Capture the cell that displays the provided text and extract its [X, Y] central coordinate. 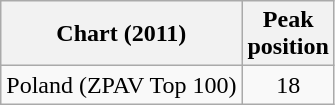
Poland (ZPAV Top 100) [122, 85]
18 [288, 85]
Chart (2011) [122, 34]
Peakposition [288, 34]
